Scan for the cell matching the given text and deliver its [X, Y] coordinate at center. 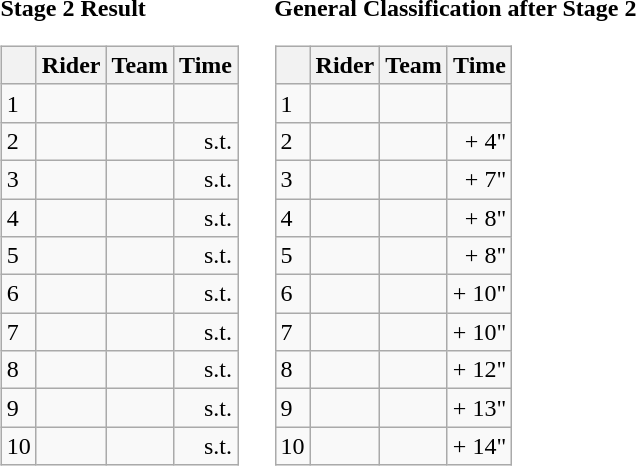
+ 7" [479, 179]
+ 14" [479, 446]
+ 4" [479, 141]
+ 13" [479, 408]
+ 12" [479, 370]
